Extract the (x, y) coordinate from the center of the cell holding the provided text.  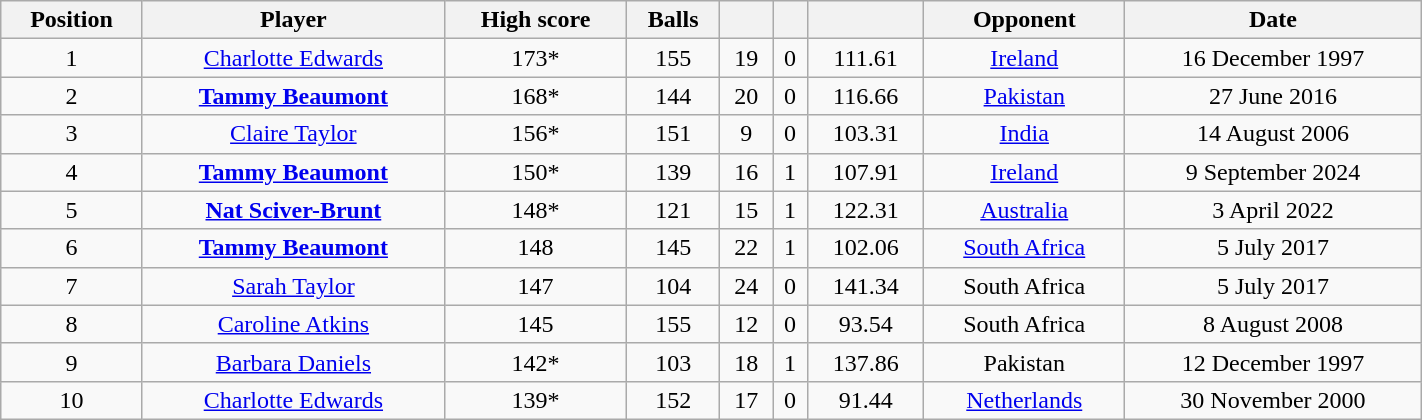
102.06 (866, 248)
139 (674, 172)
121 (674, 210)
30 November 2000 (1274, 400)
12 (746, 324)
151 (674, 134)
14 August 2006 (1274, 134)
High score (535, 20)
4 (72, 172)
Barbara Daniels (293, 362)
148 (535, 248)
22 (746, 248)
Date (1274, 20)
Claire Taylor (293, 134)
144 (674, 96)
3 (72, 134)
India (1024, 134)
142* (535, 362)
139* (535, 400)
Position (72, 20)
18 (746, 362)
27 June 2016 (1274, 96)
Player (293, 20)
6 (72, 248)
91.44 (866, 400)
9 September 2024 (1274, 172)
168* (535, 96)
141.34 (866, 286)
150* (535, 172)
Netherlands (1024, 400)
104 (674, 286)
103.31 (866, 134)
15 (746, 210)
103 (674, 362)
148* (535, 210)
122.31 (866, 210)
12 December 1997 (1274, 362)
5 (72, 210)
17 (746, 400)
107.91 (866, 172)
Caroline Atkins (293, 324)
8 (72, 324)
Balls (674, 20)
Sarah Taylor (293, 286)
156* (535, 134)
7 (72, 286)
111.61 (866, 58)
Opponent (1024, 20)
137.86 (866, 362)
173* (535, 58)
3 April 2022 (1274, 210)
152 (674, 400)
20 (746, 96)
93.54 (866, 324)
8 August 2008 (1274, 324)
24 (746, 286)
16 December 1997 (1274, 58)
19 (746, 58)
16 (746, 172)
Australia (1024, 210)
116.66 (866, 96)
Nat Sciver-Brunt (293, 210)
10 (72, 400)
147 (535, 286)
2 (72, 96)
